Capture the cell that displays the provided text and extract its (x, y) central coordinate. 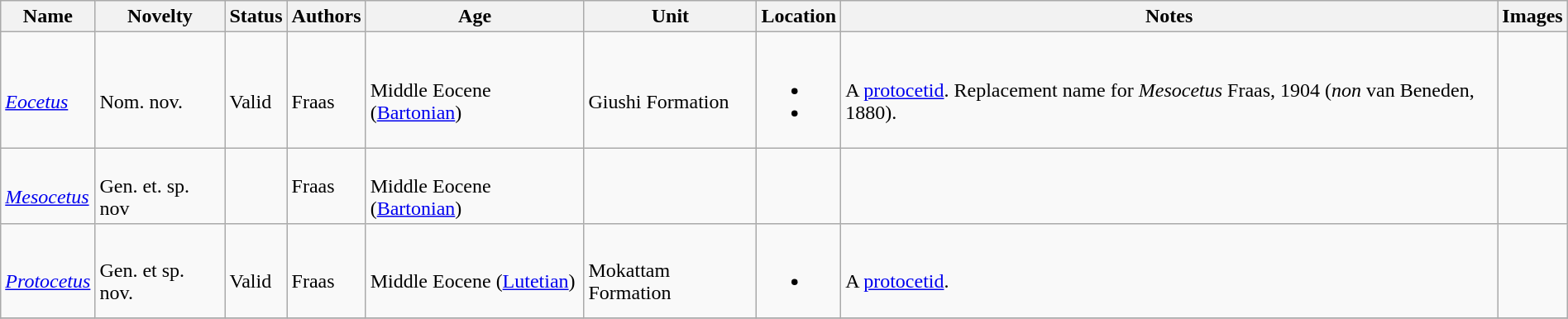
A protocetid. (1169, 271)
Nom. nov. (160, 90)
Gen. et sp. nov. (160, 271)
Location (799, 17)
A protocetid. Replacement name for Mesocetus Fraas, 1904 (non van Beneden, 1880). (1169, 90)
Mokattam Formation (670, 271)
Name (48, 17)
Authors (326, 17)
Eocetus (48, 90)
Age (475, 17)
Unit (670, 17)
Notes (1169, 17)
Images (1532, 17)
Mesocetus (48, 186)
Gen. et. sp. nov (160, 186)
Middle Eocene (Lutetian) (475, 271)
Status (256, 17)
Giushi Formation (670, 90)
Novelty (160, 17)
Protocetus (48, 271)
